Output the (X, Y) coordinate of the center of the cell containing the given text.  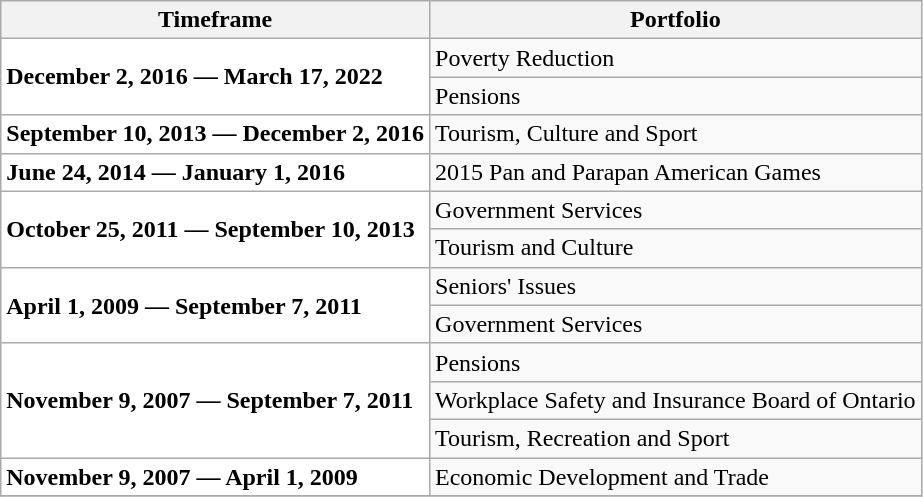
Workplace Safety and Insurance Board of Ontario (676, 400)
Seniors' Issues (676, 286)
November 9, 2007 — September 7, 2011 (216, 400)
September 10, 2013 — December 2, 2016 (216, 134)
Economic Development and Trade (676, 477)
December 2, 2016 — March 17, 2022 (216, 77)
Tourism, Recreation and Sport (676, 438)
2015 Pan and Parapan American Games (676, 172)
Portfolio (676, 20)
Tourism and Culture (676, 248)
Poverty Reduction (676, 58)
Tourism, Culture and Sport (676, 134)
June 24, 2014 — January 1, 2016 (216, 172)
Timeframe (216, 20)
April 1, 2009 — September 7, 2011 (216, 305)
November 9, 2007 — April 1, 2009 (216, 477)
October 25, 2011 — September 10, 2013 (216, 229)
